Search for the cell housing the specified text and yield its [x, y] center coordinate. 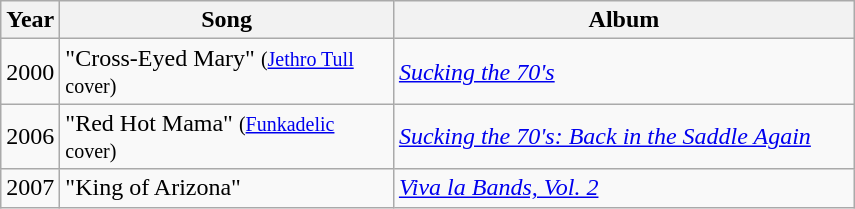
"King of Arizona" [227, 188]
Year [30, 20]
2007 [30, 188]
"Red Hot Mama" (Funkadelic cover) [227, 136]
Sucking the 70's: Back in the Saddle Again [624, 136]
"Cross-Eyed Mary" (Jethro Tull cover) [227, 72]
Album [624, 20]
Sucking the 70's [624, 72]
Song [227, 20]
2000 [30, 72]
2006 [30, 136]
Viva la Bands, Vol. 2 [624, 188]
